Provide the [X, Y] coordinate of the cell's center where the given text is located.  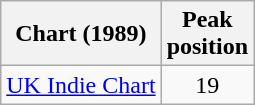
Chart (1989) [81, 34]
UK Indie Chart [81, 85]
19 [207, 85]
Peakposition [207, 34]
